Output the [x, y] coordinate of the center of the cell containing the given text.  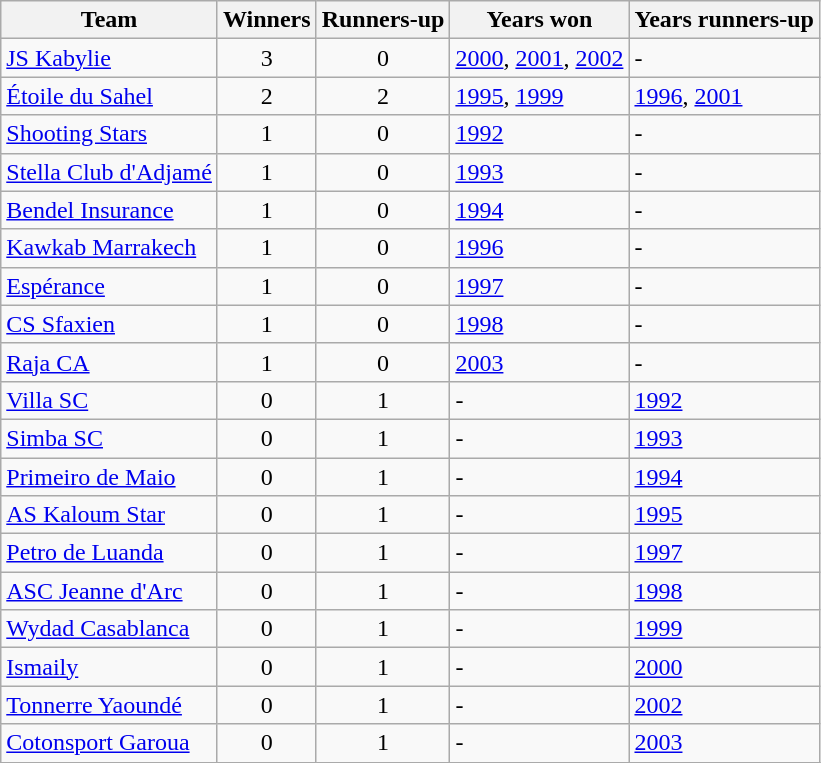
3 [266, 58]
CS Sfaxien [110, 324]
Raja CA [110, 362]
1995, 1999 [540, 96]
Espérance [110, 286]
1999 [724, 629]
Petro de Luanda [110, 553]
Wydad Casablanca [110, 629]
Villa SC [110, 400]
1995 [724, 515]
2000 [724, 667]
1996 [540, 248]
Years won [540, 20]
Winners [266, 20]
Stella Club d'Adjamé [110, 172]
Bendel Insurance [110, 210]
Simba SC [110, 438]
Team [110, 20]
Shooting Stars [110, 134]
Runners-up [383, 20]
Étoile du Sahel [110, 96]
Tonnerre Yaoundé [110, 705]
Primeiro de Maio [110, 477]
1996, 2001 [724, 96]
ASC Jeanne d'Arc [110, 591]
Ismaily [110, 667]
Years runners-up [724, 20]
2002 [724, 705]
AS Kaloum Star [110, 515]
Kawkab Marrakech [110, 248]
JS Kabylie [110, 58]
2000, 2001, 2002 [540, 58]
Cotonsport Garoua [110, 743]
